Provide the (x, y) coordinate of the cell's center where the given text is located.  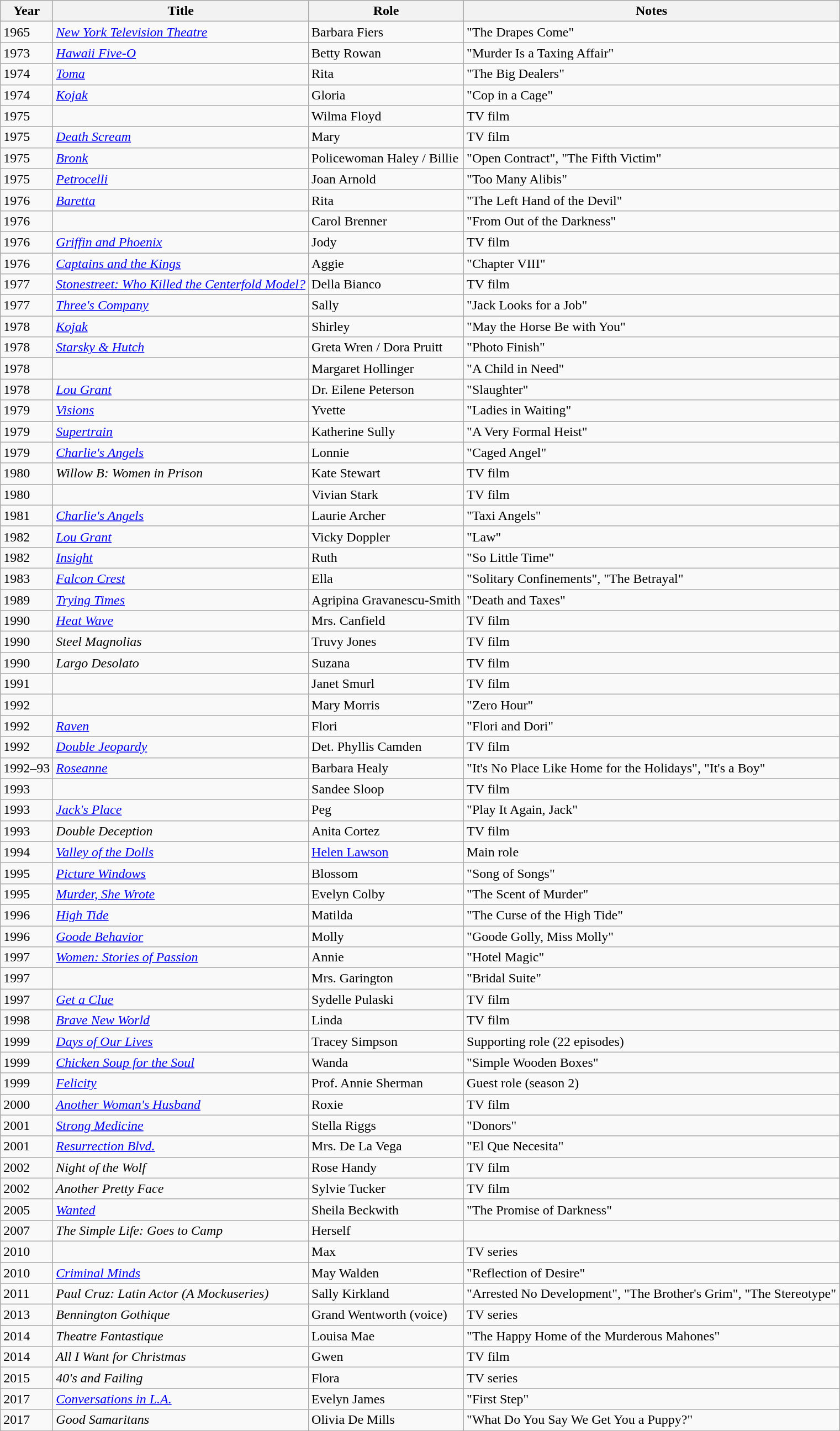
Linda (387, 1020)
Annie (387, 957)
Picture Windows (181, 873)
Evelyn Colby (387, 894)
Captains and the Kings (181, 264)
Suzana (387, 663)
Heat Wave (181, 621)
High Tide (181, 915)
Mary Morris (387, 705)
Jody (387, 242)
Wanda (387, 1062)
Felicity (181, 1083)
Matilda (387, 915)
Year (27, 11)
New York Television Theatre (181, 32)
Truvy Jones (387, 642)
Flori (387, 726)
Herself (387, 1230)
Get a Clue (181, 999)
"Taxi Angels" (652, 515)
Evelyn James (387, 1399)
"Open Contract", "The Fifth Victim" (652, 158)
Bronk (181, 158)
Olivia De Mills (387, 1420)
2011 (27, 1294)
Sydelle Pulaski (387, 999)
"The Big Dealers" (652, 74)
"The Curse of the High Tide" (652, 915)
Another Pretty Face (181, 1188)
Barbara Healy (387, 768)
"Slaughter" (652, 390)
Tracey Simpson (387, 1041)
Title (181, 11)
1989 (27, 599)
The Simple Life: Goes to Camp (181, 1230)
Wilma Floyd (387, 116)
Willow B: Women in Prison (181, 474)
"The Scent of Murder" (652, 894)
"Solitary Confinements", "The Betrayal" (652, 578)
Anita Cortez (387, 831)
May Walden (387, 1272)
"Flori and Dori" (652, 726)
Aggie (387, 264)
Theatre Fantastique (181, 1336)
"Zero Hour" (652, 705)
"So Little Time" (652, 557)
Molly (387, 937)
Petrocelli (181, 179)
Role (387, 11)
40's and Failing (181, 1378)
Sally Kirkland (387, 1294)
1994 (27, 852)
1981 (27, 515)
Agripina Gravanescu-Smith (387, 599)
2005 (27, 1209)
"Goode Golly, Miss Molly" (652, 937)
Max (387, 1251)
Double Jeopardy (181, 747)
Baretta (181, 200)
"A Child in Need" (652, 369)
"Photo Finish" (652, 348)
"Hotel Magic" (652, 957)
Stonestreet: Who Killed the Centerfold Model? (181, 285)
"First Step" (652, 1399)
Women: Stories of Passion (181, 957)
Louisa Mae (387, 1336)
Insight (181, 557)
"A Very Formal Heist" (652, 432)
Gwen (387, 1357)
Three's Company (181, 306)
Largo Desolato (181, 663)
Mrs. Garington (387, 978)
Rose Handy (387, 1167)
"Chapter VIII" (652, 264)
Greta Wren / Dora Pruitt (387, 348)
Policewoman Haley / Billie (387, 158)
1973 (27, 53)
"Cop in a Cage" (652, 95)
"It's No Place Like Home for the Holidays", "It's a Boy" (652, 768)
Night of the Wolf (181, 1167)
Notes (652, 11)
Chicken Soup for the Soul (181, 1062)
Wanted (181, 1209)
Hawaii Five-O (181, 53)
Kate Stewart (387, 474)
"The Promise of Darkness" (652, 1209)
"Jack Looks for a Job" (652, 306)
2013 (27, 1315)
Blossom (387, 873)
Joan Arnold (387, 179)
Flora (387, 1378)
"The Left Hand of the Devil" (652, 200)
Griffin and Phoenix (181, 242)
Supporting role (22 episodes) (652, 1041)
Det. Phyllis Camden (387, 747)
Peg (387, 810)
Sheila Beckwith (387, 1209)
"What Do You Say We Get You a Puppy?" (652, 1420)
Lonnie (387, 453)
Roseanne (181, 768)
Shirley (387, 327)
Vicky Doppler (387, 536)
Falcon Crest (181, 578)
"The Happy Home of the Murderous Mahones" (652, 1336)
Days of Our Lives (181, 1041)
"Reflection of Desire" (652, 1272)
Visions (181, 411)
"From Out of the Darkness" (652, 221)
1998 (27, 1020)
Sally (387, 306)
Ella (387, 578)
Conversations in L.A. (181, 1399)
Laurie Archer (387, 515)
"Too Many Alibis" (652, 179)
Carol Brenner (387, 221)
Supertrain (181, 432)
Janet Smurl (387, 684)
All I Want for Christmas (181, 1357)
Death Scream (181, 137)
1992–93 (27, 768)
"Simple Wooden Boxes" (652, 1062)
Strong Medicine (181, 1125)
"Law" (652, 536)
Brave New World (181, 1020)
1965 (27, 32)
Margaret Hollinger (387, 369)
Raven (181, 726)
Sandee Sloop (387, 789)
2015 (27, 1378)
Yvette (387, 411)
Betty Rowan (387, 53)
Barbara Fiers (387, 32)
Ruth (387, 557)
Toma (181, 74)
"Ladies in Waiting" (652, 411)
"Donors" (652, 1125)
1991 (27, 684)
Prof. Annie Sherman (387, 1083)
Goode Behavior (181, 937)
"Arrested No Development", "The Brother's Grim", "The Stereotype" (652, 1294)
2000 (27, 1104)
Mrs. Canfield (387, 621)
Trying Times (181, 599)
Sylvie Tucker (387, 1188)
Good Samaritans (181, 1420)
Grand Wentworth (voice) (387, 1315)
Mrs. De La Vega (387, 1146)
"The Drapes Come" (652, 32)
"Play It Again, Jack" (652, 810)
Katherine Sully (387, 432)
"May the Horse Be with You" (652, 327)
"Murder Is a Taxing Affair" (652, 53)
Roxie (387, 1104)
2007 (27, 1230)
Double Deception (181, 831)
Vivian Stark (387, 494)
Starsky & Hutch (181, 348)
Jack's Place (181, 810)
"El Que Necesita" (652, 1146)
1983 (27, 578)
Criminal Minds (181, 1272)
Another Woman's Husband (181, 1104)
Helen Lawson (387, 852)
Guest role (season 2) (652, 1083)
Bennington Gothique (181, 1315)
Paul Cruz: Latin Actor (A Mockuseries) (181, 1294)
"Caged Angel" (652, 453)
Valley of the Dolls (181, 852)
Della Bianco (387, 285)
Gloria (387, 95)
Resurrection Blvd. (181, 1146)
Stella Riggs (387, 1125)
"Bridal Suite" (652, 978)
"Death and Taxes" (652, 599)
"Song of Songs" (652, 873)
Mary (387, 137)
Murder, She Wrote (181, 894)
Steel Magnolias (181, 642)
Main role (652, 852)
Dr. Eilene Peterson (387, 390)
